Find where the given text appears and provide that cell's center as [X, Y] coordinate. 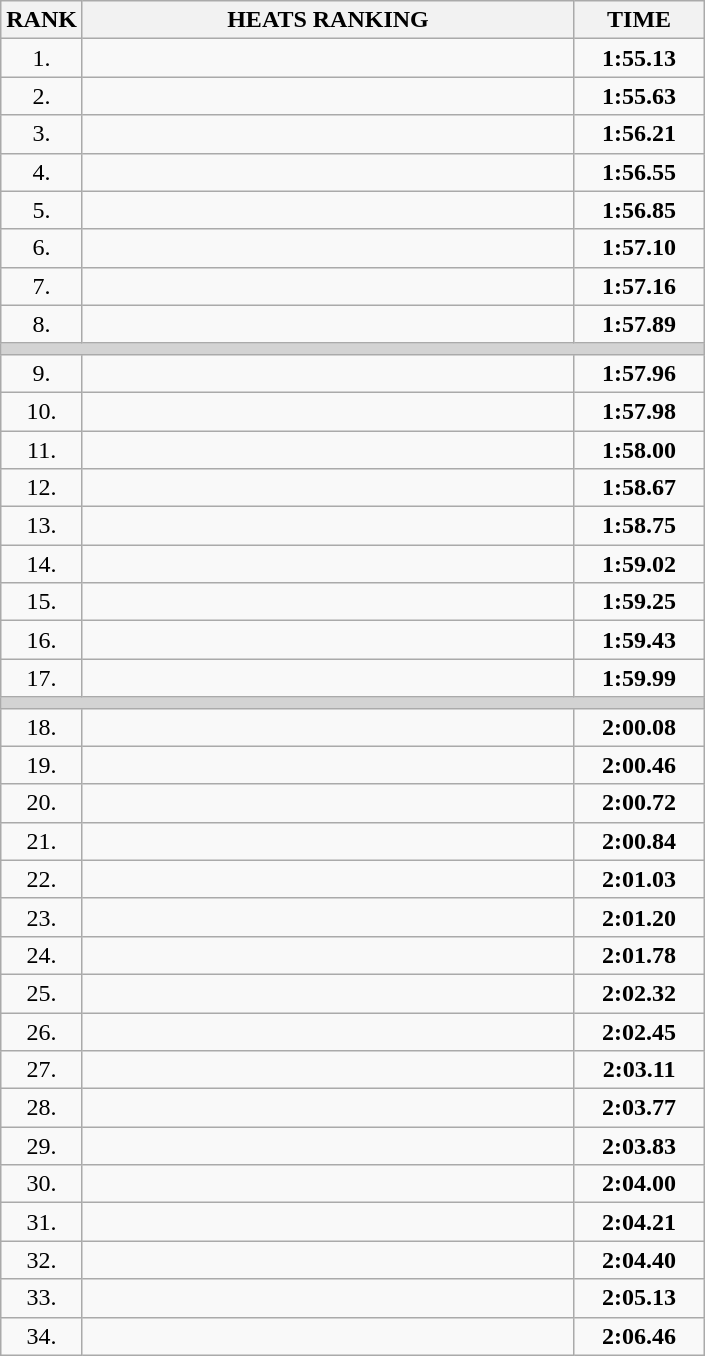
5. [42, 210]
17. [42, 678]
33. [42, 1298]
27. [42, 1070]
20. [42, 803]
2:02.45 [640, 1031]
8. [42, 324]
18. [42, 727]
2:04.40 [640, 1260]
7. [42, 286]
34. [42, 1336]
1:57.10 [640, 248]
10. [42, 411]
2:04.21 [640, 1222]
23. [42, 917]
1:57.98 [640, 411]
3. [42, 134]
2:03.77 [640, 1108]
12. [42, 488]
24. [42, 955]
1:58.67 [640, 488]
2:00.84 [640, 841]
14. [42, 564]
HEATS RANKING [328, 20]
1:55.13 [640, 58]
1:57.16 [640, 286]
22. [42, 879]
32. [42, 1260]
1. [42, 58]
26. [42, 1031]
1:58.75 [640, 526]
2:00.08 [640, 727]
1:55.63 [640, 96]
1:59.99 [640, 678]
2:00.72 [640, 803]
2:01.78 [640, 955]
31. [42, 1222]
1:56.21 [640, 134]
1:57.96 [640, 373]
1:56.55 [640, 172]
15. [42, 602]
1:58.00 [640, 449]
2:03.83 [640, 1146]
2:04.00 [640, 1184]
4. [42, 172]
1:56.85 [640, 210]
1:57.89 [640, 324]
2:03.11 [640, 1070]
30. [42, 1184]
2:01.20 [640, 917]
2:01.03 [640, 879]
TIME [640, 20]
2. [42, 96]
21. [42, 841]
25. [42, 993]
19. [42, 765]
11. [42, 449]
1:59.02 [640, 564]
29. [42, 1146]
6. [42, 248]
13. [42, 526]
2:05.13 [640, 1298]
2:00.46 [640, 765]
16. [42, 640]
9. [42, 373]
28. [42, 1108]
2:06.46 [640, 1336]
1:59.25 [640, 602]
1:59.43 [640, 640]
RANK [42, 20]
2:02.32 [640, 993]
